Search for the cell housing the specified text and yield its (X, Y) center coordinate. 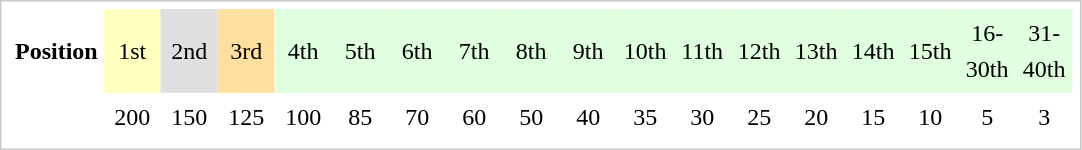
50 (532, 117)
Position (56, 51)
125 (246, 117)
60 (474, 117)
1st (132, 51)
12th (760, 51)
5th (360, 51)
7th (474, 51)
15 (874, 117)
40 (588, 117)
4th (304, 51)
100 (304, 117)
15th (930, 51)
14th (874, 51)
8th (532, 51)
200 (132, 117)
10 (930, 117)
20 (816, 117)
13th (816, 51)
25 (760, 117)
85 (360, 117)
6th (418, 51)
16-30th (988, 51)
10th (646, 51)
2nd (190, 51)
5 (988, 117)
31-40th (1044, 51)
11th (702, 51)
9th (588, 51)
70 (418, 117)
3rd (246, 51)
3 (1044, 117)
30 (702, 117)
35 (646, 117)
150 (190, 117)
